For the text-containing cell, return its midpoint in (X, Y) coordinate format. 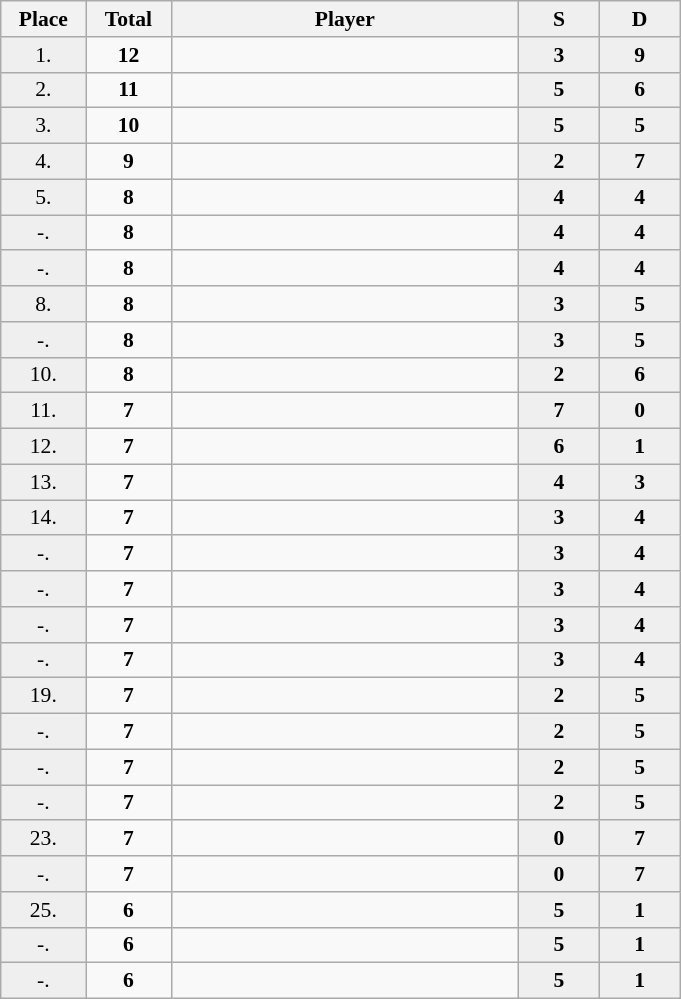
4. (44, 162)
Total (128, 19)
10. (44, 375)
5. (44, 197)
Place (44, 19)
D (640, 19)
10 (128, 126)
1. (44, 55)
19. (44, 696)
3. (44, 126)
12. (44, 447)
S (560, 19)
2. (44, 90)
12 (128, 55)
25. (44, 910)
13. (44, 482)
11. (44, 411)
Player (345, 19)
14. (44, 518)
11 (128, 90)
8. (44, 304)
23. (44, 839)
